Scan for the cell matching the given text and deliver its [x, y] coordinate at center. 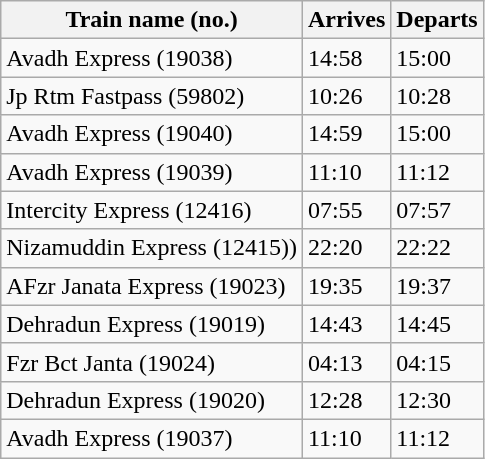
Dehradun Express (19019) [152, 324]
Train name (no.) [152, 20]
14:43 [346, 324]
Jp Rtm Fastpass (59802) [152, 96]
Arrives [346, 20]
Departs [437, 20]
14:59 [346, 134]
Nizamuddin Express (12415)) [152, 248]
04:15 [437, 362]
Avadh Express (19038) [152, 58]
Avadh Express (19040) [152, 134]
Fzr Bct Janta (19024) [152, 362]
12:28 [346, 400]
22:22 [437, 248]
10:28 [437, 96]
19:37 [437, 286]
12:30 [437, 400]
Dehradun Express (19020) [152, 400]
AFzr Janata Express (19023) [152, 286]
14:45 [437, 324]
10:26 [346, 96]
07:57 [437, 210]
14:58 [346, 58]
04:13 [346, 362]
07:55 [346, 210]
Intercity Express (12416) [152, 210]
Avadh Express (19039) [152, 172]
Avadh Express (19037) [152, 438]
19:35 [346, 286]
22:20 [346, 248]
